Pinpoint the cell where the given text exists, returning its (X, Y) midpoint coordinate. 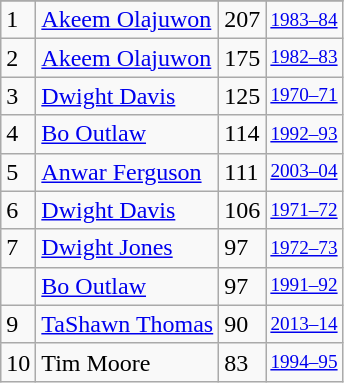
114 (242, 134)
10 (18, 362)
1971–72 (304, 210)
90 (242, 324)
Anwar Ferguson (128, 172)
1982–83 (304, 58)
83 (242, 362)
106 (242, 210)
1991–92 (304, 286)
2 (18, 58)
111 (242, 172)
5 (18, 172)
1 (18, 20)
1992–93 (304, 134)
6 (18, 210)
TaShawn Thomas (128, 324)
1983–84 (304, 20)
1972–73 (304, 248)
125 (242, 96)
2003–04 (304, 172)
175 (242, 58)
2013–14 (304, 324)
Dwight Jones (128, 248)
1970–71 (304, 96)
9 (18, 324)
4 (18, 134)
3 (18, 96)
1994–95 (304, 362)
207 (242, 20)
Tim Moore (128, 362)
7 (18, 248)
